From the cell containing the given text, extract its center point as [X, Y] coordinate. 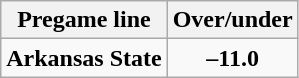
Pregame line [84, 20]
Arkansas State [84, 58]
Over/under [232, 20]
–11.0 [232, 58]
